Output the (x, y) coordinate of the center of the cell containing the given text.  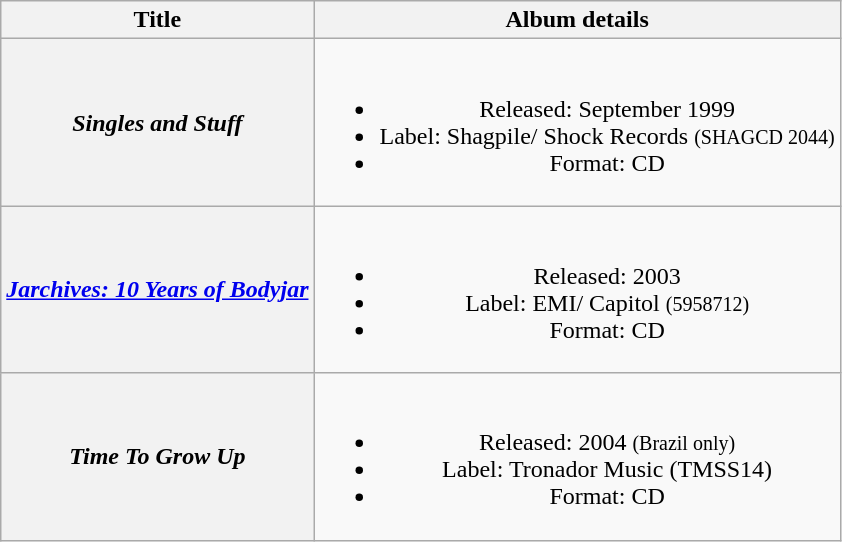
Released: September 1999Label: Shagpile/ Shock Records (SHAGCD 2044)Format: CD (577, 122)
Album details (577, 20)
Time To Grow Up (158, 456)
Jarchives: 10 Years of Bodyjar (158, 290)
Released: 2003Label: EMI/ Capitol (5958712)Format: CD (577, 290)
Singles and Stuff (158, 122)
Title (158, 20)
Released: 2004 (Brazil only)Label: Tronador Music (TMSS14)Format: CD (577, 456)
